Capture the cell that displays the provided text and extract its [x, y] central coordinate. 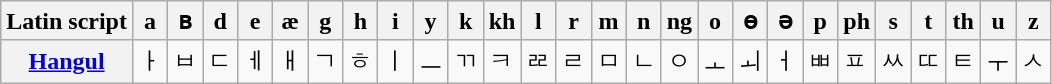
ph [857, 21]
y [430, 21]
th [964, 21]
kh [502, 21]
ㅁ [608, 62]
ㄹ [574, 62]
Hangul [67, 62]
ㅣ [396, 62]
d [220, 21]
ʙ [186, 21]
ㅌ [964, 62]
u [998, 21]
ㅚ [750, 62]
ㄱ [326, 62]
ㅏ [150, 62]
ㅎ [360, 62]
i [396, 21]
ㅅ [1034, 62]
Latin script [67, 21]
æ [290, 21]
ㄴ [644, 62]
ㅔ [256, 62]
s [894, 21]
r [574, 21]
ㅋ [502, 62]
ㄲ [466, 62]
l [538, 21]
n [644, 21]
ㅜ [998, 62]
k [466, 21]
ㅃ [820, 62]
g [326, 21]
ㅂ [186, 62]
ㅗ [716, 62]
ə [786, 21]
e [256, 21]
ㅐ [290, 62]
ㅡ [430, 62]
m [608, 21]
ө [750, 21]
a [150, 21]
ㄸ [928, 62]
p [820, 21]
ㅇ [679, 62]
ㅓ [786, 62]
ᄙ [538, 62]
z [1034, 21]
ng [679, 21]
h [360, 21]
t [928, 21]
ㄷ [220, 62]
ㅍ [857, 62]
ㅆ [894, 62]
o [716, 21]
